Scan for the cell matching the given text and deliver its [X, Y] coordinate at center. 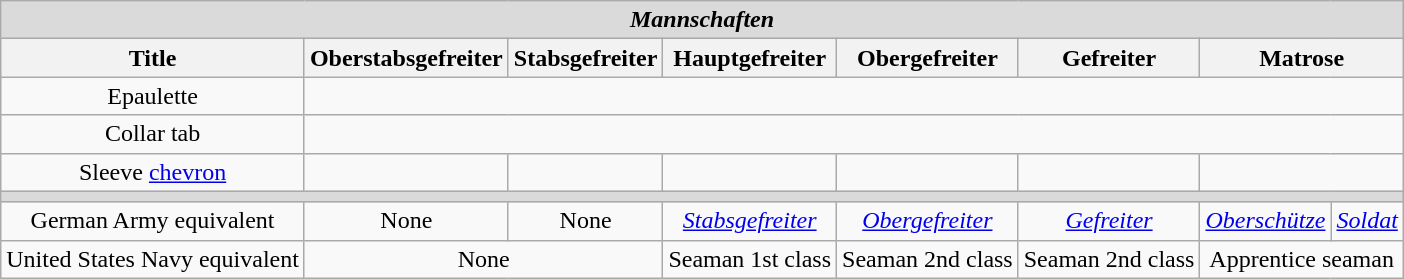
United States Navy equivalent [153, 259]
Seaman 1st class [750, 259]
Sleeve chevron [153, 172]
Oberstabsgefreiter [406, 58]
Mannschaften [702, 20]
Apprentice seaman [1302, 259]
German Army equivalent [153, 221]
Epaulette [153, 96]
Matrose [1302, 58]
Hauptgefreiter [750, 58]
Soldat [1367, 221]
Title [153, 58]
Oberschütze [1266, 221]
Collar tab [153, 134]
